Return (X, Y) of the center of cell containing provided text 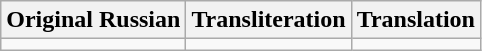
Transliteration (268, 20)
Original Russian (94, 20)
Translation (416, 20)
